For the text-containing cell, return its midpoint in [x, y] coordinate format. 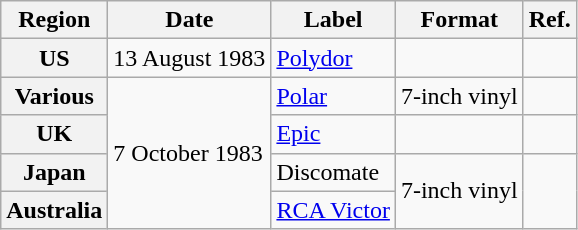
Australia [54, 210]
UK [54, 134]
Polar [334, 96]
Various [54, 96]
Region [54, 20]
Japan [54, 172]
Polydor [334, 58]
Ref. [550, 20]
13 August 1983 [190, 58]
Format [459, 20]
US [54, 58]
RCA Victor [334, 210]
Label [334, 20]
Discomate [334, 172]
7 October 1983 [190, 153]
Date [190, 20]
Epic [334, 134]
